Locate the cell with the specified text and output its [x, y] center coordinate. 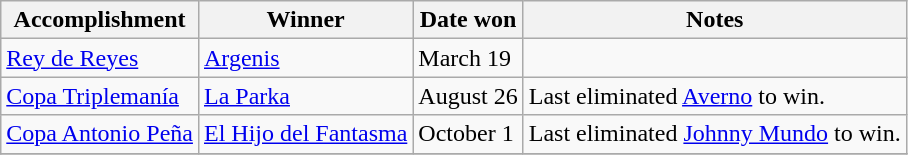
Accomplishment [100, 20]
October 1 [468, 134]
El Hijo del Fantasma [305, 134]
March 19 [468, 58]
Date won [468, 20]
Copa Triplemanía [100, 96]
La Parka [305, 96]
Notes [714, 20]
Winner [305, 20]
Copa Antonio Peña [100, 134]
Rey de Reyes [100, 58]
Argenis [305, 58]
Last eliminated Johnny Mundo to win. [714, 134]
Last eliminated Averno to win. [714, 96]
August 26 [468, 96]
